Find where the given text appears and provide that cell's center as (X, Y) coordinate. 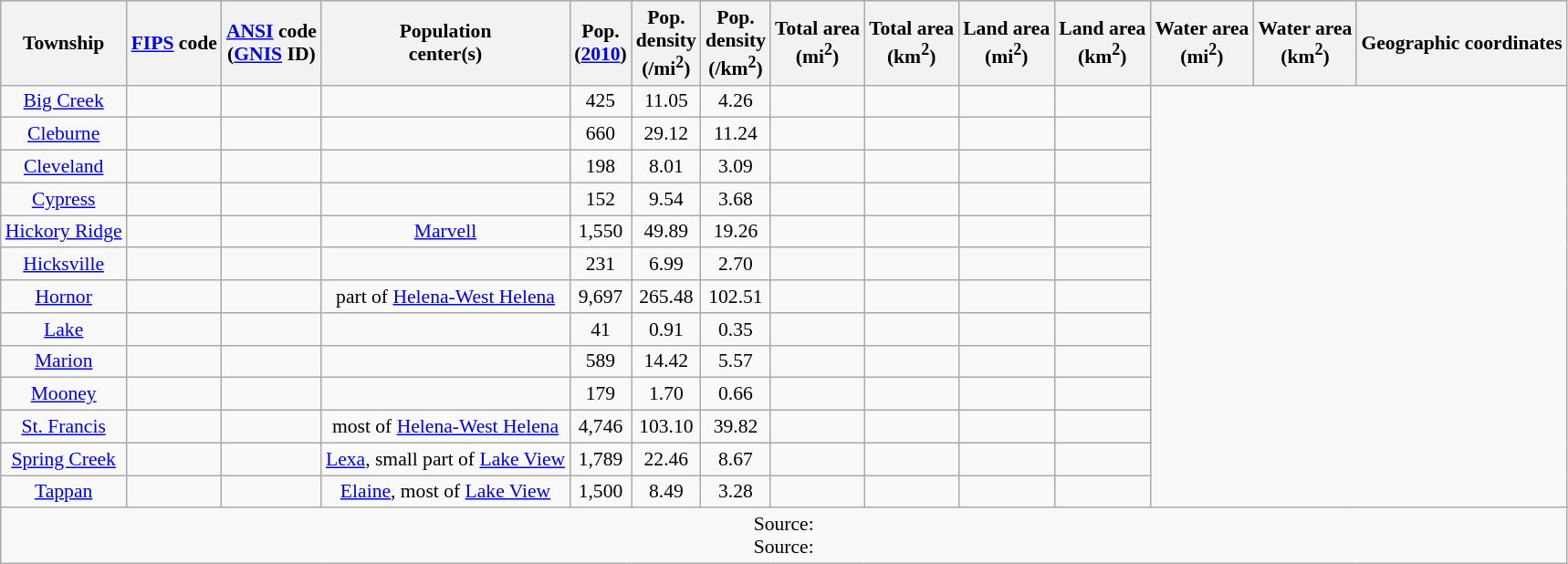
14.42 (666, 361)
Township (64, 43)
4,746 (601, 427)
Spring Creek (64, 459)
2.70 (736, 265)
425 (601, 101)
ANSI code(GNIS ID) (272, 43)
Cypress (64, 199)
1,500 (601, 492)
Big Creek (64, 101)
St. Francis (64, 427)
Total area(km2) (911, 43)
Populationcenter(s) (445, 43)
589 (601, 361)
1.70 (666, 394)
9.54 (666, 199)
Land area(mi2) (1006, 43)
1,789 (601, 459)
0.35 (736, 329)
3.68 (736, 199)
19.26 (736, 232)
Marvell (445, 232)
152 (601, 199)
most of Helena-West Helena (445, 427)
9,697 (601, 297)
Hornor (64, 297)
102.51 (736, 297)
41 (601, 329)
29.12 (666, 134)
8.01 (666, 167)
Elaine, most of Lake View (445, 492)
11.24 (736, 134)
Pop.density(/km2) (736, 43)
3.09 (736, 167)
FIPS code (174, 43)
0.91 (666, 329)
265.48 (666, 297)
1,550 (601, 232)
198 (601, 167)
5.57 (736, 361)
39.82 (736, 427)
Total area(mi2) (818, 43)
179 (601, 394)
Cleburne (64, 134)
Source: Source: (784, 537)
660 (601, 134)
Pop.(2010) (601, 43)
3.28 (736, 492)
Water area(km2) (1305, 43)
231 (601, 265)
6.99 (666, 265)
49.89 (666, 232)
Land area(km2) (1103, 43)
part of Helena-West Helena (445, 297)
Cleveland (64, 167)
Marion (64, 361)
Geographic coordinates (1461, 43)
Water area(mi2) (1201, 43)
0.66 (736, 394)
Tappan (64, 492)
8.49 (666, 492)
Hickory Ridge (64, 232)
4.26 (736, 101)
Mooney (64, 394)
8.67 (736, 459)
Lexa, small part of Lake View (445, 459)
22.46 (666, 459)
103.10 (666, 427)
Pop.density(/mi2) (666, 43)
Hicksville (64, 265)
11.05 (666, 101)
Lake (64, 329)
